From the cell containing the given text, extract its center point as [x, y] coordinate. 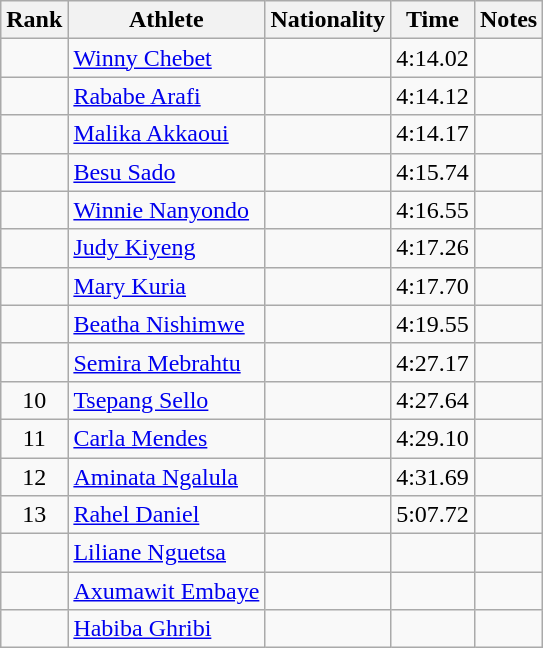
11 [34, 438]
Besu Sado [166, 172]
Rank [34, 20]
10 [34, 400]
4:17.70 [433, 286]
4:19.55 [433, 324]
Carla Mendes [166, 438]
4:15.74 [433, 172]
Semira Mebrahtu [166, 362]
4:14.17 [433, 134]
Tsepang Sello [166, 400]
Axumawit Embaye [166, 591]
Mary Kuria [166, 286]
Judy Kiyeng [166, 248]
Malika Akkaoui [166, 134]
Notes [508, 20]
Winnie Nanyondo [166, 210]
4:27.64 [433, 400]
Time [433, 20]
Athlete [166, 20]
4:27.17 [433, 362]
12 [34, 477]
Rababe Arafi [166, 96]
4:29.10 [433, 438]
4:14.12 [433, 96]
Nationality [328, 20]
Beatha Nishimwe [166, 324]
13 [34, 515]
4:17.26 [433, 248]
Winny Chebet [166, 58]
4:16.55 [433, 210]
Liliane Nguetsa [166, 553]
4:31.69 [433, 477]
4:14.02 [433, 58]
5:07.72 [433, 515]
Habiba Ghribi [166, 629]
Rahel Daniel [166, 515]
Aminata Ngalula [166, 477]
